Capture the cell that displays the provided text and extract its (x, y) central coordinate. 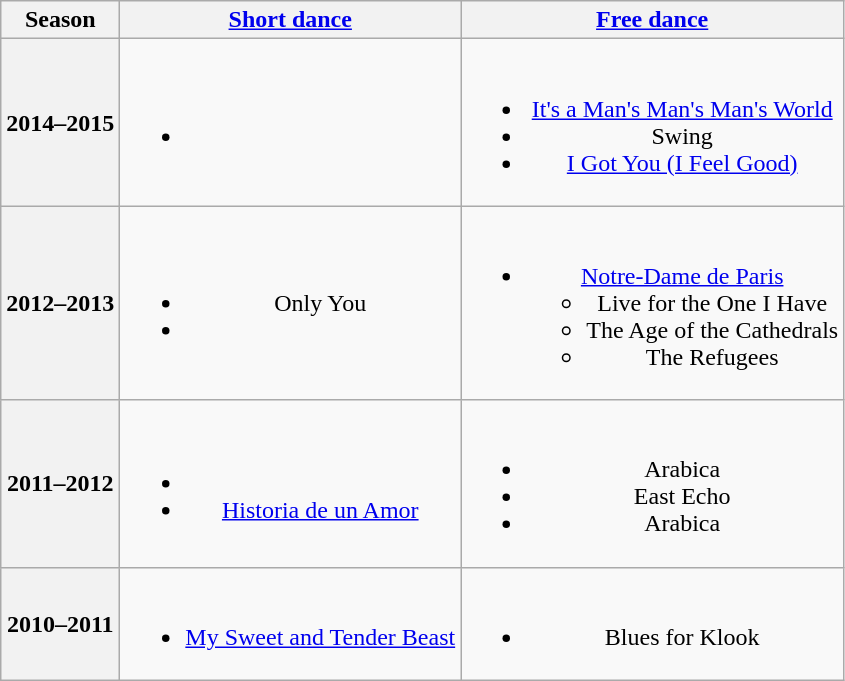
2012–2013 (60, 303)
Notre-Dame de Paris Live for the One I HaveThe Age of the CathedralsThe Refugees (652, 303)
Only You (290, 303)
My Sweet and Tender Beast (290, 624)
Short dance (290, 20)
2014–2015 (60, 122)
Free dance (652, 20)
Historia de un Amor (290, 484)
ArabicaEast EchoArabica (652, 484)
It's a Man's Man's Man's World SwingI Got You (I Feel Good) (652, 122)
Season (60, 20)
2010–2011 (60, 624)
Blues for Klook (652, 624)
2011–2012 (60, 484)
